Find where the given text appears and provide that cell's center as (x, y) coordinate. 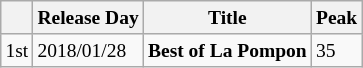
Title (227, 18)
35 (336, 50)
Release Day (88, 18)
2018/01/28 (88, 50)
1st (17, 50)
Best of La Pompon (227, 50)
Peak (336, 18)
